Search for the cell housing the specified text and yield its [x, y] center coordinate. 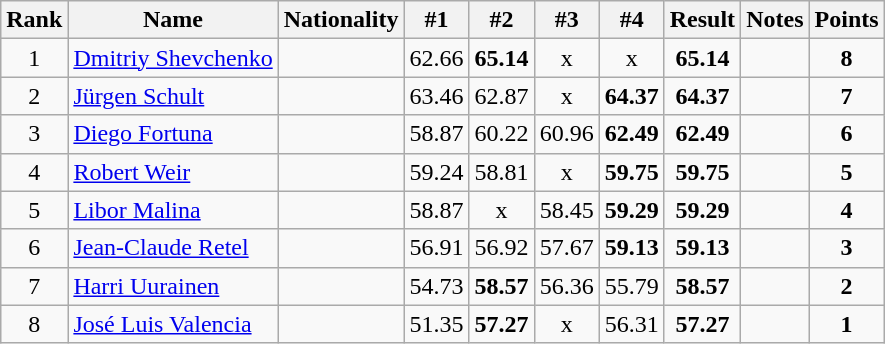
Libor Malina [173, 210]
#1 [436, 20]
56.36 [566, 286]
60.96 [566, 134]
#3 [566, 20]
62.87 [502, 96]
51.35 [436, 324]
Points [846, 20]
62.66 [436, 58]
#2 [502, 20]
Rank [34, 20]
Diego Fortuna [173, 134]
Dmitriy Shevchenko [173, 58]
60.22 [502, 134]
63.46 [436, 96]
Robert Weir [173, 172]
José Luis Valencia [173, 324]
54.73 [436, 286]
57.67 [566, 248]
59.24 [436, 172]
55.79 [632, 286]
Result [702, 20]
Name [173, 20]
56.92 [502, 248]
Jürgen Schult [173, 96]
Jean-Claude Retel [173, 248]
58.81 [502, 172]
56.31 [632, 324]
Nationality [341, 20]
56.91 [436, 248]
Harri Uurainen [173, 286]
#4 [632, 20]
58.45 [566, 210]
Notes [775, 20]
